Return the [x, y] coordinate for the center point of the cell that contains the specified text.  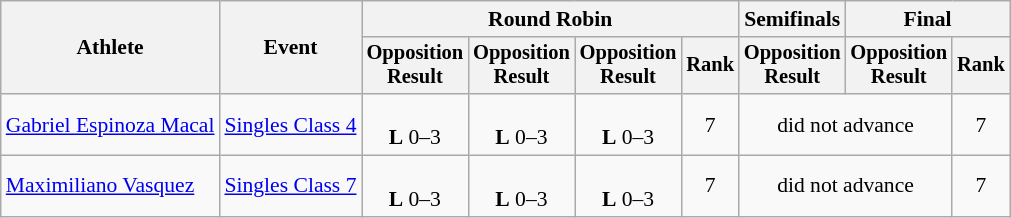
Event [290, 48]
Final [927, 19]
Singles Class 7 [290, 186]
Round Robin [550, 19]
Maximiliano Vasquez [110, 186]
Athlete [110, 48]
Gabriel Espinoza Macal [110, 124]
Semifinals [792, 19]
Singles Class 4 [290, 124]
